Return [x, y] of the center of cell containing provided text 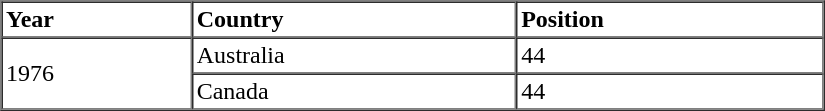
Canada [354, 92]
Australia [354, 56]
Country [354, 20]
1976 [98, 74]
Year [98, 20]
Position [670, 20]
